Find where the given text appears and provide that cell's center as (X, Y) coordinate. 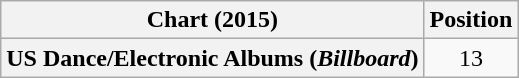
US Dance/Electronic Albums (Billboard) (212, 58)
Chart (2015) (212, 20)
13 (471, 58)
Position (471, 20)
